Identify which cell holds the provided text, then report its [X, Y] central coordinate. 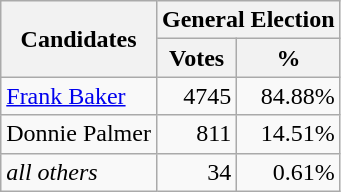
4745 [196, 96]
811 [196, 134]
Votes [196, 58]
84.88% [288, 96]
Candidates [79, 39]
General Election [248, 20]
all others [79, 172]
Donnie Palmer [79, 134]
% [288, 58]
14.51% [288, 134]
Frank Baker [79, 96]
34 [196, 172]
0.61% [288, 172]
